Pinpoint the cell where the given text exists, returning its [X, Y] midpoint coordinate. 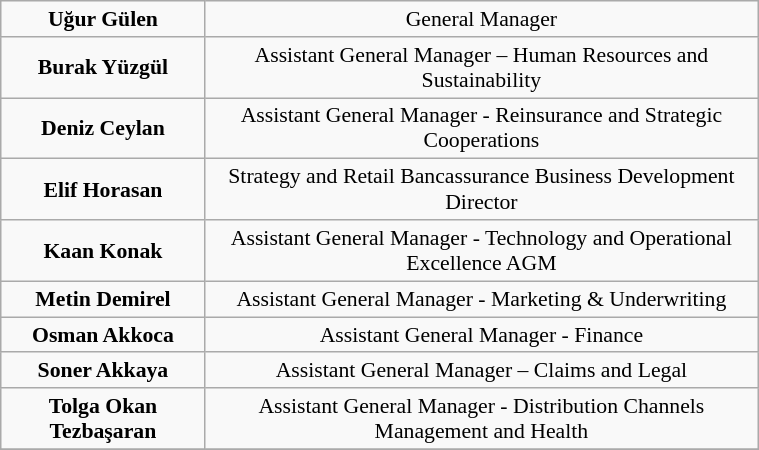
Assistant General Manager - Finance [482, 335]
Osman Akkoca [103, 335]
Deniz Ceylan [103, 128]
Uğur Gülen [103, 19]
Kaan Konak [103, 250]
Assistant General Manager - Marketing & Underwriting [482, 300]
Assistant General Manager - Technology and Operational Excellence AGM [482, 250]
General Manager [482, 19]
Assistant General Manager - Reinsurance and Strategic Cooperations [482, 128]
Assistant General Manager – Claims and Legal [482, 371]
Tolga Okan Tezbaşaran [103, 420]
Burak Yüzgül [103, 68]
Assistant General Manager - Distribution Channels Management and Health [482, 420]
Elif Horasan [103, 190]
Assistant General Manager – Human Resources and Sustainability [482, 68]
Metin Demirel [103, 300]
Strategy and Retail Bancassurance Business Development Director [482, 190]
Soner Akkaya [103, 371]
